Capture the cell that displays the provided text and extract its [X, Y] central coordinate. 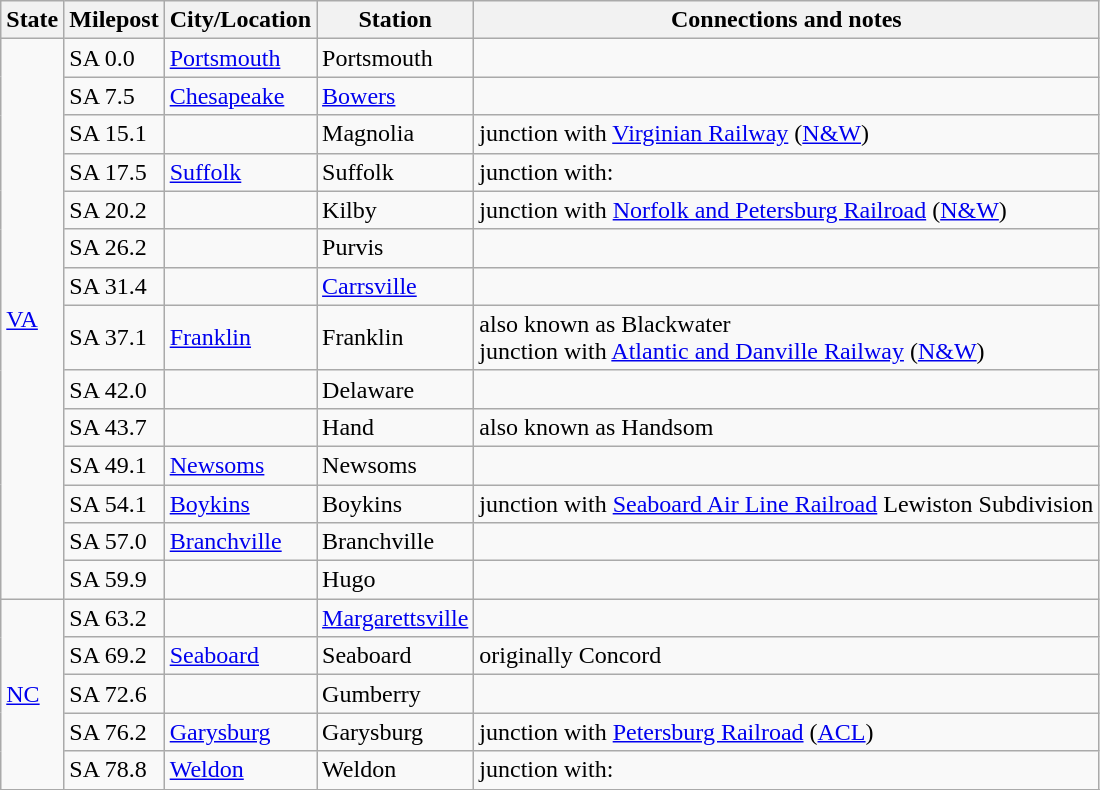
junction with Norfolk and Petersburg Railroad (N&W) [786, 210]
originally Concord [786, 656]
SA 72.6 [114, 694]
junction with Seaboard Air Line Railroad Lewiston Subdivision [786, 503]
Kilby [396, 210]
Magnolia [396, 134]
State [32, 20]
junction with Petersburg Railroad (ACL) [786, 732]
Hugo [396, 580]
Hand [396, 427]
SA 78.8 [114, 770]
SA 42.0 [114, 389]
SA 15.1 [114, 134]
SA 69.2 [114, 656]
City/Location [240, 20]
VA [32, 319]
SA 20.2 [114, 210]
Milepost [114, 20]
also known as Blackwaterjunction with Atlantic and Danville Railway (N&W) [786, 338]
Chesapeake [240, 96]
SA 63.2 [114, 618]
SA 59.9 [114, 580]
Bowers [396, 96]
SA 49.1 [114, 465]
Margarettsville [396, 618]
Purvis [396, 248]
also known as Handsom [786, 427]
SA 57.0 [114, 542]
SA 7.5 [114, 96]
SA 31.4 [114, 286]
Carrsville [396, 286]
Station [396, 20]
SA 37.1 [114, 338]
junction with Virginian Railway (N&W) [786, 134]
Gumberry [396, 694]
SA 54.1 [114, 503]
SA 17.5 [114, 172]
SA 76.2 [114, 732]
SA 0.0 [114, 58]
Connections and notes [786, 20]
SA 26.2 [114, 248]
SA 43.7 [114, 427]
NC [32, 694]
Delaware [396, 389]
